Identify which cell holds the provided text, then report its (x, y) central coordinate. 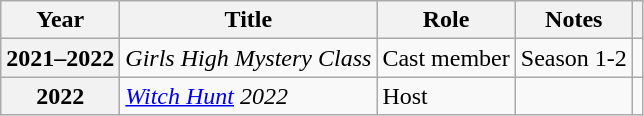
Cast member (446, 58)
Girls High Mystery Class (248, 58)
2021–2022 (60, 58)
Role (446, 20)
Witch Hunt 2022 (248, 96)
Title (248, 20)
Notes (574, 20)
Year (60, 20)
2022 (60, 96)
Host (446, 96)
Season 1-2 (574, 58)
